Scan for the cell matching the given text and deliver its (X, Y) coordinate at center. 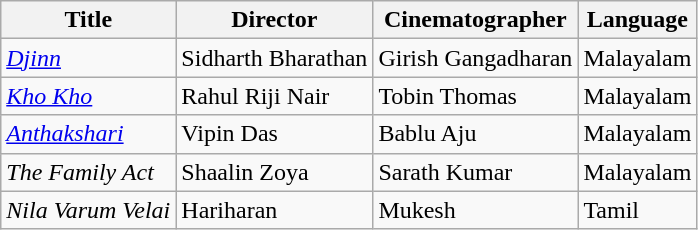
The Family Act (88, 172)
Nila Varum Velai (88, 210)
Vipin Das (274, 134)
Title (88, 20)
Bablu Aju (476, 134)
Sidharth Bharathan (274, 58)
Cinematographer (476, 20)
Anthakshari (88, 134)
Djinn (88, 58)
Rahul Riji Nair (274, 96)
Sarath Kumar (476, 172)
Language (638, 20)
Director (274, 20)
Kho Kho (88, 96)
Hariharan (274, 210)
Girish Gangadharan (476, 58)
Tobin Thomas (476, 96)
Tamil (638, 210)
Mukesh (476, 210)
Shaalin Zoya (274, 172)
